Detect which cell encompasses the target text, then output its (X, Y) center coordinate. 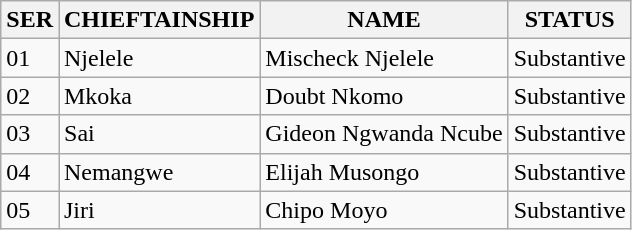
02 (30, 96)
Gideon Ngwanda Ncube (384, 134)
STATUS (570, 20)
Jiri (158, 210)
Mischeck Njelele (384, 58)
Chipo Moyo (384, 210)
01 (30, 58)
Sai (158, 134)
SER (30, 20)
Elijah Musongo (384, 172)
Doubt Nkomo (384, 96)
03 (30, 134)
Njelele (158, 58)
04 (30, 172)
Nemangwe (158, 172)
Mkoka (158, 96)
NAME (384, 20)
05 (30, 210)
CHIEFTAINSHIP (158, 20)
